Locate the cell with the specified text and output its (X, Y) center coordinate. 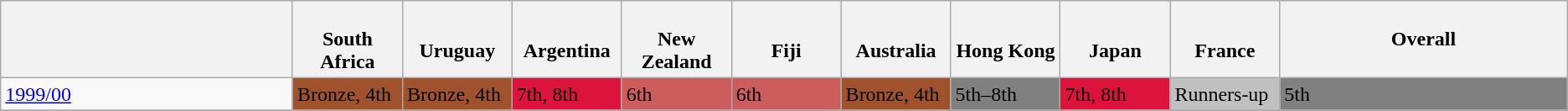
Overall (1424, 40)
Argentina (566, 40)
France (1225, 40)
1999/00 (147, 94)
5th (1424, 94)
Runners-up (1225, 94)
Uruguay (457, 40)
South Africa (347, 40)
Japan (1116, 40)
5th–8th (1005, 94)
New Zealand (677, 40)
Australia (896, 40)
Fiji (786, 40)
Hong Kong (1005, 40)
